Output the [X, Y] coordinate of the center of the cell containing the given text.  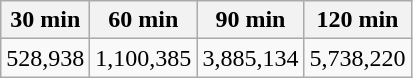
528,938 [46, 58]
5,738,220 [358, 58]
90 min [250, 20]
1,100,385 [144, 58]
60 min [144, 20]
120 min [358, 20]
3,885,134 [250, 58]
30 min [46, 20]
